Extract the (X, Y) coordinate from the center of the cell holding the provided text.  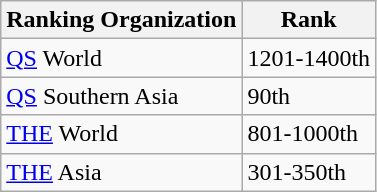
301-350th (309, 172)
Rank (309, 20)
801-1000th (309, 134)
THE Asia (122, 172)
1201-1400th (309, 58)
QS World (122, 58)
QS Southern Asia (122, 96)
Ranking Organization (122, 20)
THE World (122, 134)
90th (309, 96)
